Identify which cell holds the provided text, then report its (x, y) central coordinate. 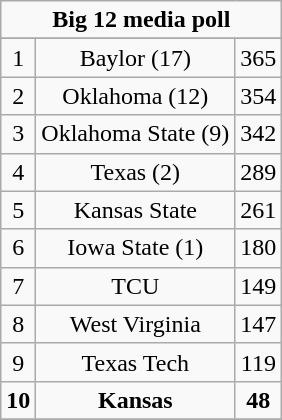
180 (258, 248)
147 (258, 324)
10 (18, 400)
48 (258, 400)
119 (258, 362)
261 (258, 210)
Texas (2) (136, 172)
Big 12 media poll (142, 20)
Oklahoma State (9) (136, 134)
289 (258, 172)
3 (18, 134)
365 (258, 58)
Kansas (136, 400)
Baylor (17) (136, 58)
TCU (136, 286)
342 (258, 134)
1 (18, 58)
Kansas State (136, 210)
Iowa State (1) (136, 248)
8 (18, 324)
2 (18, 96)
9 (18, 362)
Texas Tech (136, 362)
4 (18, 172)
7 (18, 286)
6 (18, 248)
5 (18, 210)
Oklahoma (12) (136, 96)
West Virginia (136, 324)
354 (258, 96)
149 (258, 286)
